Search for the cell housing the specified text and yield its (X, Y) center coordinate. 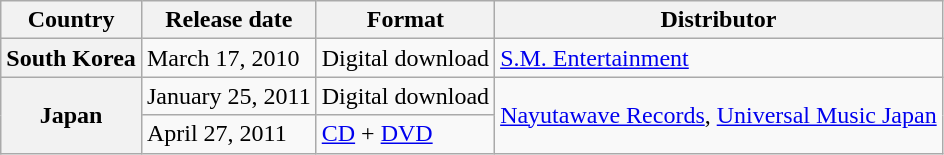
April 27, 2011 (228, 134)
CD + DVD (405, 134)
South Korea (72, 58)
March 17, 2010 (228, 58)
Japan (72, 115)
Distributor (719, 20)
Format (405, 20)
Country (72, 20)
January 25, 2011 (228, 96)
S.M. Entertainment (719, 58)
Nayutawave Records, Universal Music Japan (719, 115)
Release date (228, 20)
